Output the (X, Y) coordinate of the center of the cell containing the given text.  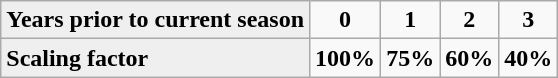
1 (410, 20)
40% (528, 58)
2 (470, 20)
0 (346, 20)
3 (528, 20)
Years prior to current season (156, 20)
75% (410, 58)
Scaling factor (156, 58)
60% (470, 58)
100% (346, 58)
